Extract the [X, Y] coordinate from the center of the cell holding the provided text.  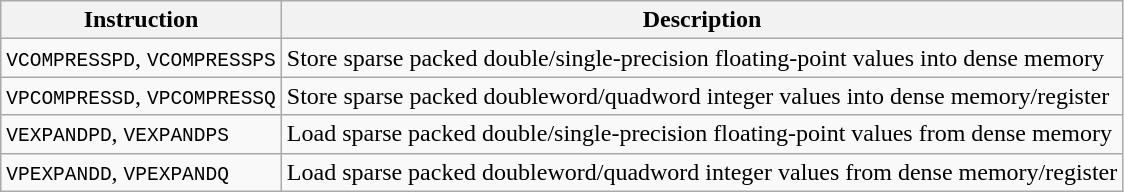
VPCOMPRESSD, VPCOMPRESSQ [142, 96]
Load sparse packed double/single-precision floating-point values from dense memory [702, 134]
Store sparse packed double/single-precision floating-point values into dense memory [702, 58]
VPEXPANDD, VPEXPANDQ [142, 172]
Instruction [142, 20]
Store sparse packed doubleword/quadword integer values into dense memory/register [702, 96]
VCOMPRESSPD, VCOMPRESSPS [142, 58]
Description [702, 20]
VEXPANDPD, VEXPANDPS [142, 134]
Load sparse packed doubleword/quadword integer values from dense memory/register [702, 172]
